Capture the cell that displays the provided text and extract its (X, Y) central coordinate. 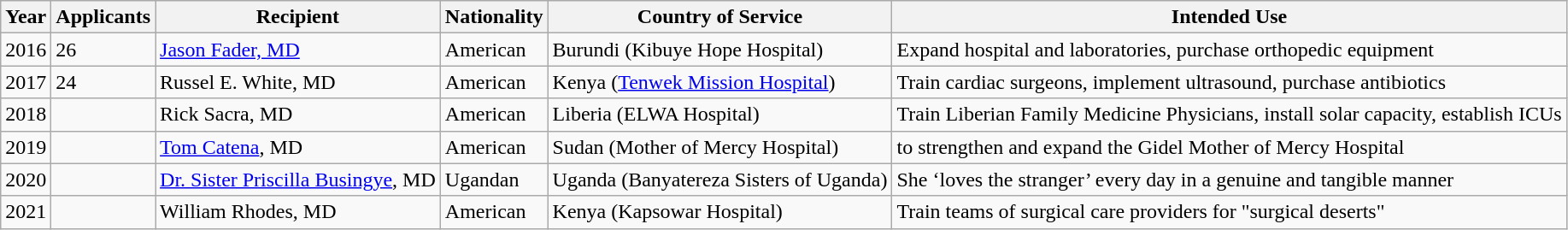
Dr. Sister Priscilla Busingye, MD (298, 180)
Liberia (ELWA Hospital) (719, 115)
Jason Fader, MD (298, 50)
Country of Service (719, 17)
Train cardiac surgeons, implement ultrasound, purchase antibiotics (1229, 82)
Applicants (103, 17)
Burundi (Kibuye Hope Hospital) (719, 50)
24 (103, 82)
Uganda (Banyatereza Sisters of Uganda) (719, 180)
Train teams of surgical care providers for "surgical deserts" (1229, 212)
Rick Sacra, MD (298, 115)
2018 (26, 115)
Sudan (Mother of Mercy Hospital) (719, 147)
Kenya (Kapsowar Hospital) (719, 212)
Recipient (298, 17)
Russel E. White, MD (298, 82)
Expand hospital and laboratories, purchase orthopedic equipment (1229, 50)
2019 (26, 147)
26 (103, 50)
Kenya (Tenwek Mission Hospital) (719, 82)
2017 (26, 82)
Tom Catena, MD (298, 147)
2020 (26, 180)
William Rhodes, MD (298, 212)
Ugandan (494, 180)
Intended Use (1229, 17)
2021 (26, 212)
2016 (26, 50)
Nationality (494, 17)
to strengthen and expand the Gidel Mother of Mercy Hospital (1229, 147)
She ‘loves the stranger’ every day in a genuine and tangible manner (1229, 180)
Year (26, 17)
Train Liberian Family Medicine Physicians, install solar capacity, establish ICUs (1229, 115)
